Identify which cell holds the provided text, then report its (X, Y) central coordinate. 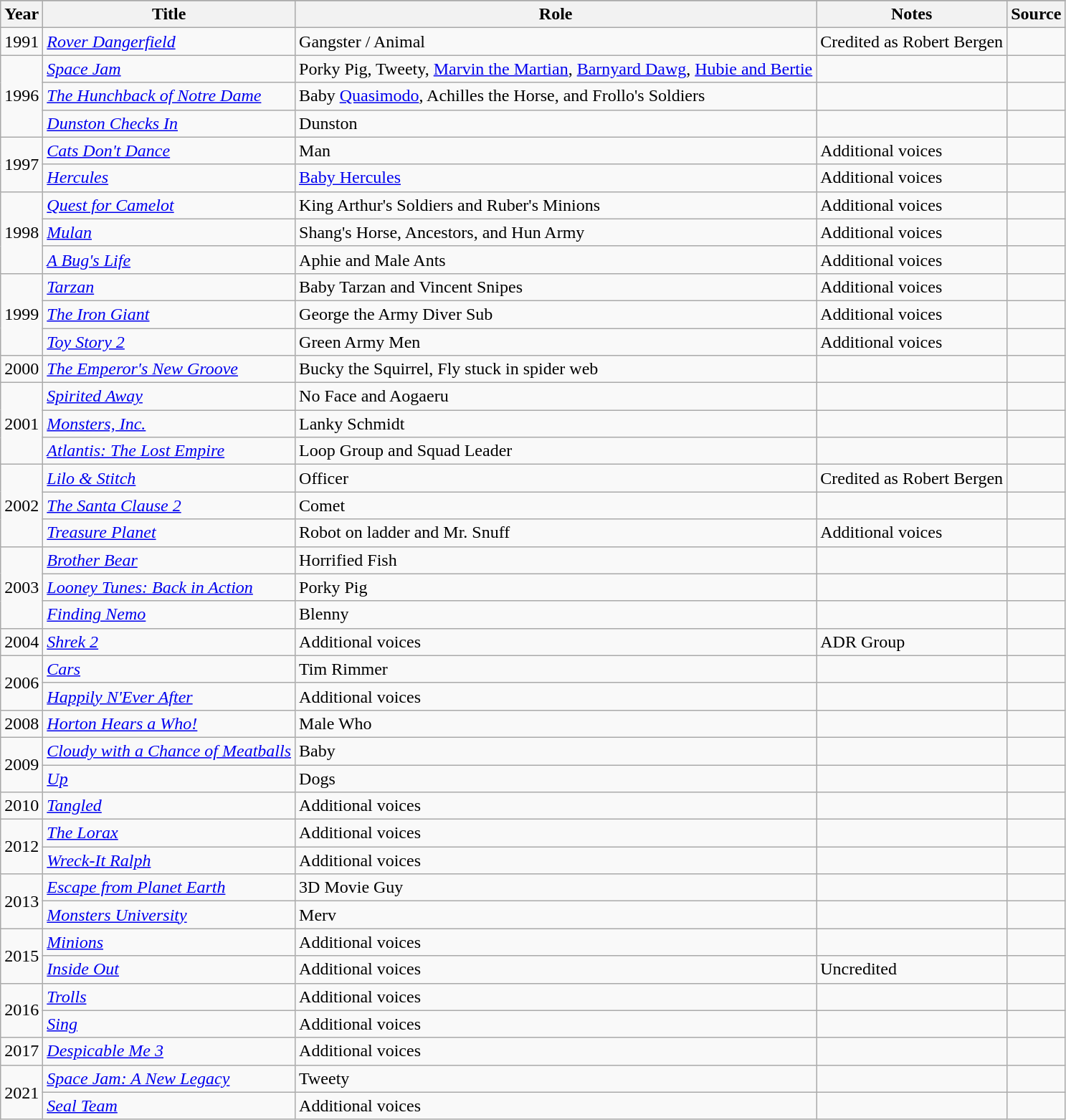
The Hunchback of Notre Dame (169, 96)
1991 (22, 42)
Finding Nemo (169, 614)
Cars (169, 669)
Seal Team (169, 1106)
Spirited Away (169, 397)
King Arthur's Soldiers and Ruber's Minions (556, 205)
Dunston Checks In (169, 123)
Loop Group and Squad Leader (556, 451)
The Iron Giant (169, 314)
3D Movie Guy (556, 888)
1999 (22, 314)
ADR Group (912, 642)
Baby Hercules (556, 178)
2015 (22, 956)
2003 (22, 587)
2006 (22, 683)
Man (556, 151)
Brother Bear (169, 560)
Baby Tarzan and Vincent Snipes (556, 287)
2001 (22, 424)
Lanky Schmidt (556, 424)
Horrified Fish (556, 560)
2009 (22, 764)
Officer (556, 478)
Role (556, 14)
Robot on ladder and Mr. Snuff (556, 533)
Comet (556, 506)
Atlantis: The Lost Empire (169, 451)
Dogs (556, 778)
2010 (22, 806)
Mulan (169, 232)
2000 (22, 369)
Baby (556, 751)
Porky Pig, Tweety, Marvin the Martian, Barnyard Dawg, Hubie and Bertie (556, 69)
Aphie and Male Ants (556, 260)
Male Who (556, 723)
Quest for Camelot (169, 205)
Space Jam (169, 69)
Baby Quasimodo, Achilles the Horse, and Frollo's Soldiers (556, 96)
Gangster / Animal (556, 42)
2008 (22, 723)
Space Jam: A New Legacy (169, 1078)
Year (22, 14)
A Bug's Life (169, 260)
1998 (22, 232)
2002 (22, 506)
Lilo & Stitch (169, 478)
No Face and Aogaeru (556, 397)
Porky Pig (556, 587)
Wreck-It Ralph (169, 860)
2004 (22, 642)
Sing (169, 1024)
Uncredited (912, 969)
The Emperor's New Groove (169, 369)
Shrek 2 (169, 642)
Cloudy with a Chance of Meatballs (169, 751)
Monsters University (169, 915)
The Santa Clause 2 (169, 506)
1997 (22, 164)
Hercules (169, 178)
Tweety (556, 1078)
Inside Out (169, 969)
Tangled (169, 806)
Up (169, 778)
Looney Tunes: Back in Action (169, 587)
The Lorax (169, 833)
Green Army Men (556, 342)
2017 (22, 1051)
2012 (22, 847)
Rover Dangerfield (169, 42)
Bucky the Squirrel, Fly stuck in spider web (556, 369)
Toy Story 2 (169, 342)
George the Army Diver Sub (556, 314)
Tim Rimmer (556, 669)
Horton Hears a Who! (169, 723)
Notes (912, 14)
Blenny (556, 614)
Monsters, Inc. (169, 424)
2013 (22, 901)
Escape from Planet Earth (169, 888)
Despicable Me 3 (169, 1051)
Happily N'Ever After (169, 696)
Dunston (556, 123)
Merv (556, 915)
Title (169, 14)
Source (1037, 14)
Trolls (169, 997)
1996 (22, 96)
Cats Don't Dance (169, 151)
2021 (22, 1092)
Tarzan (169, 287)
2016 (22, 1010)
Minions (169, 942)
Shang's Horse, Ancestors, and Hun Army (556, 232)
Treasure Planet (169, 533)
